Find where the given text appears and provide that cell's center as [x, y] coordinate. 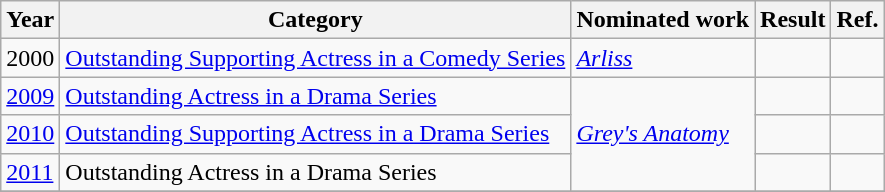
2011 [30, 172]
2000 [30, 58]
Result [793, 20]
Grey's Anatomy [663, 134]
Arliss [663, 58]
Nominated work [663, 20]
Outstanding Supporting Actress in a Drama Series [316, 134]
Year [30, 20]
Ref. [858, 20]
Category [316, 20]
2009 [30, 96]
2010 [30, 134]
Outstanding Supporting Actress in a Comedy Series [316, 58]
